Provide the [X, Y] coordinate of the cell's center where the given text is located.  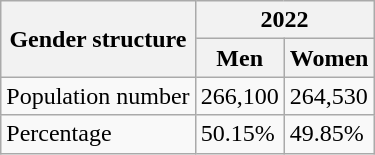
Men [240, 58]
266,100 [240, 96]
Gender structure [98, 39]
264,530 [329, 96]
2022 [284, 20]
Percentage [98, 134]
50.15% [240, 134]
49.85% [329, 134]
Women [329, 58]
Population number [98, 96]
